Search for the cell housing the specified text and yield its (x, y) center coordinate. 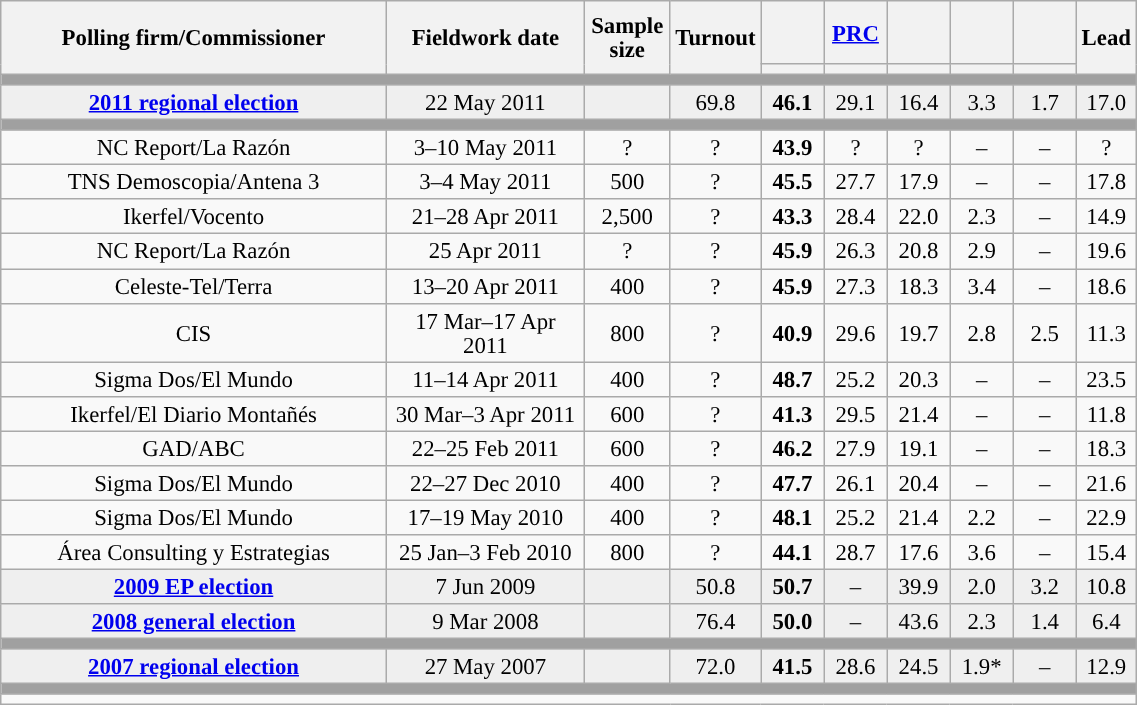
3–10 May 2011 (485, 148)
Turnout (716, 38)
41.3 (792, 414)
13–20 Apr 2011 (485, 286)
17.0 (1106, 102)
20.4 (918, 484)
48.7 (792, 380)
26.3 (856, 252)
22–25 Feb 2011 (485, 448)
11.8 (1106, 414)
47.7 (792, 484)
50.7 (792, 586)
20.8 (918, 252)
11.3 (1106, 332)
CIS (194, 332)
1.9* (982, 666)
Celeste-Tel/Terra (194, 286)
3.2 (1044, 586)
2009 EP election (194, 586)
22.9 (1106, 518)
1.7 (1044, 102)
GAD/ABC (194, 448)
19.7 (918, 332)
3.6 (982, 552)
29.6 (856, 332)
25 Apr 2011 (485, 252)
3.4 (982, 286)
17–19 May 2010 (485, 518)
43.3 (792, 218)
17.6 (918, 552)
21.6 (1106, 484)
2008 general election (194, 622)
26.1 (856, 484)
PRC (856, 32)
7 Jun 2009 (485, 586)
12.9 (1106, 666)
45.5 (792, 182)
Lead (1106, 38)
50.0 (792, 622)
3.3 (982, 102)
29.1 (856, 102)
14.9 (1106, 218)
40.9 (792, 332)
16.4 (918, 102)
19.6 (1106, 252)
39.9 (918, 586)
29.5 (856, 414)
30 Mar–3 Apr 2011 (485, 414)
15.4 (1106, 552)
43.6 (918, 622)
22 May 2011 (485, 102)
22–27 Dec 2010 (485, 484)
20.3 (918, 380)
10.8 (1106, 586)
27.7 (856, 182)
Ikerfel/Vocento (194, 218)
76.4 (716, 622)
2.9 (982, 252)
28.4 (856, 218)
Área Consulting y Estrategias (194, 552)
Fieldwork date (485, 38)
17.9 (918, 182)
2,500 (627, 218)
23.5 (1106, 380)
46.2 (792, 448)
24.5 (918, 666)
46.1 (792, 102)
28.6 (856, 666)
TNS Demoscopia/Antena 3 (194, 182)
69.8 (716, 102)
27 May 2007 (485, 666)
2007 regional election (194, 666)
44.1 (792, 552)
50.8 (716, 586)
500 (627, 182)
Ikerfel/El Diario Montañés (194, 414)
28.7 (856, 552)
41.5 (792, 666)
27.3 (856, 286)
11–14 Apr 2011 (485, 380)
6.4 (1106, 622)
2.2 (982, 518)
2.0 (982, 586)
27.9 (856, 448)
17.8 (1106, 182)
25 Jan–3 Feb 2010 (485, 552)
22.0 (918, 218)
21–28 Apr 2011 (485, 218)
19.1 (918, 448)
48.1 (792, 518)
72.0 (716, 666)
17 Mar–17 Apr 2011 (485, 332)
Polling firm/Commissioner (194, 38)
Sample size (627, 38)
3–4 May 2011 (485, 182)
43.9 (792, 148)
1.4 (1044, 622)
2.8 (982, 332)
2011 regional election (194, 102)
9 Mar 2008 (485, 622)
18.6 (1106, 286)
2.5 (1044, 332)
